Scan for the cell matching the given text and deliver its (x, y) coordinate at center. 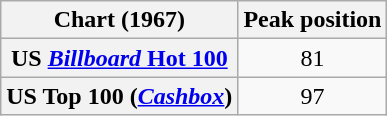
Chart (1967) (120, 20)
81 (312, 58)
97 (312, 96)
US Top 100 (Cashbox) (120, 96)
Peak position (312, 20)
US Billboard Hot 100 (120, 58)
